Capture the cell that displays the provided text and extract its [x, y] central coordinate. 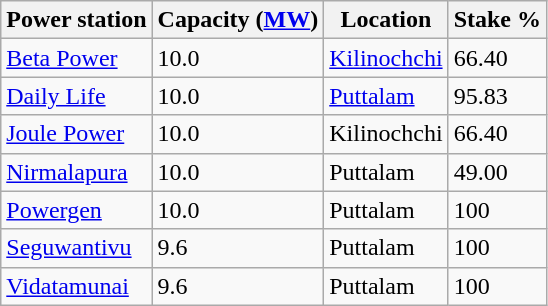
Stake % [497, 20]
Beta Power [76, 58]
Capacity (MW) [238, 20]
Daily Life [76, 96]
Seguwantivu [76, 248]
Nirmalapura [76, 172]
95.83 [497, 96]
49.00 [497, 172]
Power station [76, 20]
Powergen [76, 210]
Vidatamunai [76, 286]
Joule Power [76, 134]
Location [386, 20]
